Detect which cell encompasses the target text, then output its (X, Y) center coordinate. 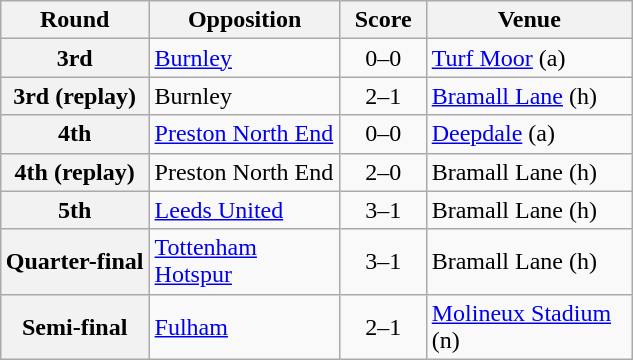
3rd (74, 58)
Quarter-final (74, 262)
Semi-final (74, 326)
4th (74, 134)
Opposition (244, 20)
Molineux Stadium (n) (529, 326)
2–0 (383, 172)
Leeds United (244, 210)
Deepdale (a) (529, 134)
Score (383, 20)
Round (74, 20)
Tottenham Hotspur (244, 262)
4th (replay) (74, 172)
5th (74, 210)
3rd (replay) (74, 96)
Fulham (244, 326)
Turf Moor (a) (529, 58)
Venue (529, 20)
